Capture the cell that displays the provided text and extract its (x, y) central coordinate. 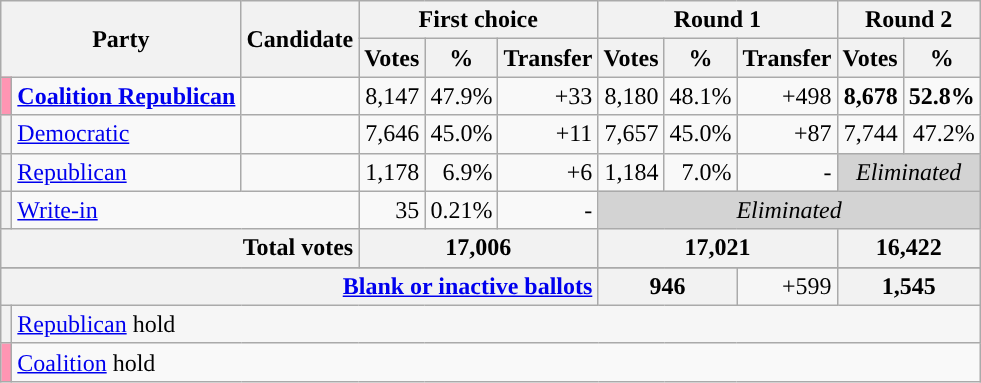
+498 (787, 96)
17,021 (718, 248)
First choice (478, 20)
7,657 (631, 134)
Coalition hold (496, 362)
47.2% (942, 134)
Total votes (180, 248)
1,545 (908, 286)
52.8% (942, 96)
Party (121, 39)
1,184 (631, 172)
6.9% (462, 172)
17,006 (478, 248)
+11 (548, 134)
7,744 (870, 134)
Round 1 (718, 20)
1,178 (392, 172)
Candidate (300, 39)
8,678 (870, 96)
+87 (787, 134)
Republican hold (496, 324)
7.0% (700, 172)
Democratic (126, 134)
+6 (548, 172)
35 (392, 210)
Round 2 (908, 20)
Coalition Republican (126, 96)
+599 (787, 286)
8,180 (631, 96)
0.21% (462, 210)
Republican (126, 172)
946 (668, 286)
Blank or inactive ballots (300, 286)
Write-in (186, 210)
8,147 (392, 96)
7,646 (392, 134)
47.9% (462, 96)
+33 (548, 96)
16,422 (908, 248)
48.1% (700, 96)
